Search for the cell housing the specified text and yield its [x, y] center coordinate. 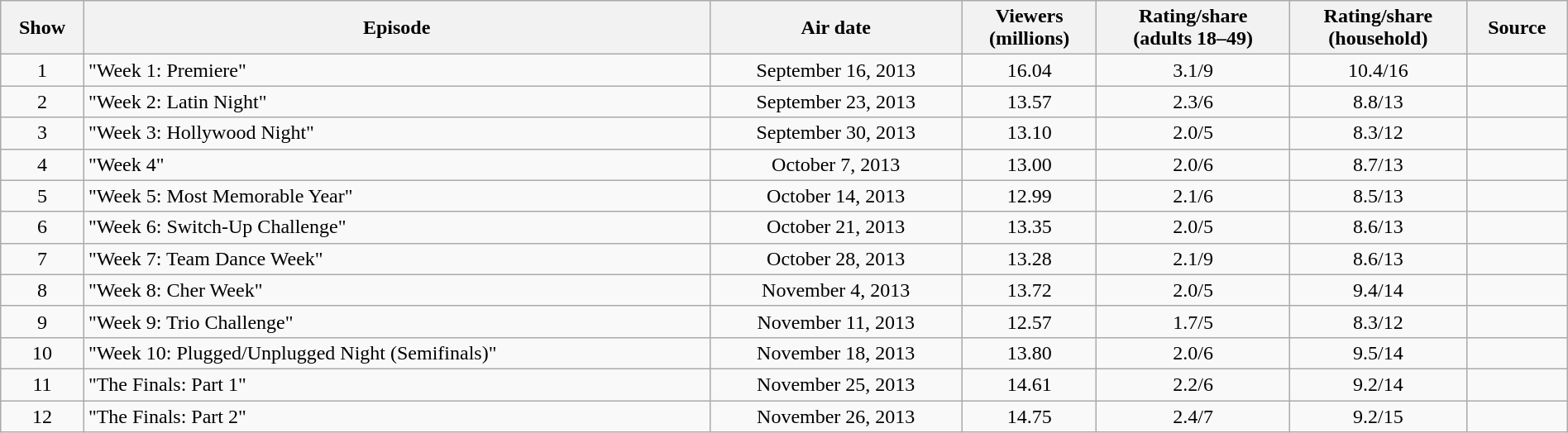
2 [43, 102]
9.5/14 [1378, 353]
Rating/share(household) [1378, 28]
12.57 [1029, 321]
13.35 [1029, 227]
8.7/13 [1378, 164]
"Week 7: Team Dance Week" [397, 259]
November 4, 2013 [835, 290]
"Week 5: Most Memorable Year" [397, 196]
3.1/9 [1193, 70]
October 21, 2013 [835, 227]
"Week 1: Premiere" [397, 70]
10.4/16 [1378, 70]
Episode [397, 28]
13.28 [1029, 259]
13.72 [1029, 290]
8 [43, 290]
5 [43, 196]
November 11, 2013 [835, 321]
September 16, 2013 [835, 70]
September 23, 2013 [835, 102]
"The Finals: Part 2" [397, 416]
14.75 [1029, 416]
10 [43, 353]
Rating/share(adults 18–49) [1193, 28]
16.04 [1029, 70]
October 28, 2013 [835, 259]
October 7, 2013 [835, 164]
2.3/6 [1193, 102]
3 [43, 133]
November 25, 2013 [835, 384]
1.7/5 [1193, 321]
"Week 10: Plugged/Unplugged Night (Semifinals)" [397, 353]
12.99 [1029, 196]
12 [43, 416]
"Week 8: Cher Week" [397, 290]
Show [43, 28]
Source [1517, 28]
13.00 [1029, 164]
8.8/13 [1378, 102]
9.4/14 [1378, 290]
"The Finals: Part 1" [397, 384]
2.1/9 [1193, 259]
14.61 [1029, 384]
October 14, 2013 [835, 196]
"Week 4" [397, 164]
13.57 [1029, 102]
"Week 6: Switch-Up Challenge" [397, 227]
"Week 9: Trio Challenge" [397, 321]
1 [43, 70]
9.2/15 [1378, 416]
9 [43, 321]
13.80 [1029, 353]
Viewers(millions) [1029, 28]
8.5/13 [1378, 196]
"Week 2: Latin Night" [397, 102]
"Week 3: Hollywood Night" [397, 133]
6 [43, 227]
November 18, 2013 [835, 353]
2.1/6 [1193, 196]
4 [43, 164]
November 26, 2013 [835, 416]
7 [43, 259]
11 [43, 384]
Air date [835, 28]
13.10 [1029, 133]
September 30, 2013 [835, 133]
9.2/14 [1378, 384]
2.2/6 [1193, 384]
2.4/7 [1193, 416]
